Search for the cell housing the specified text and yield its (x, y) center coordinate. 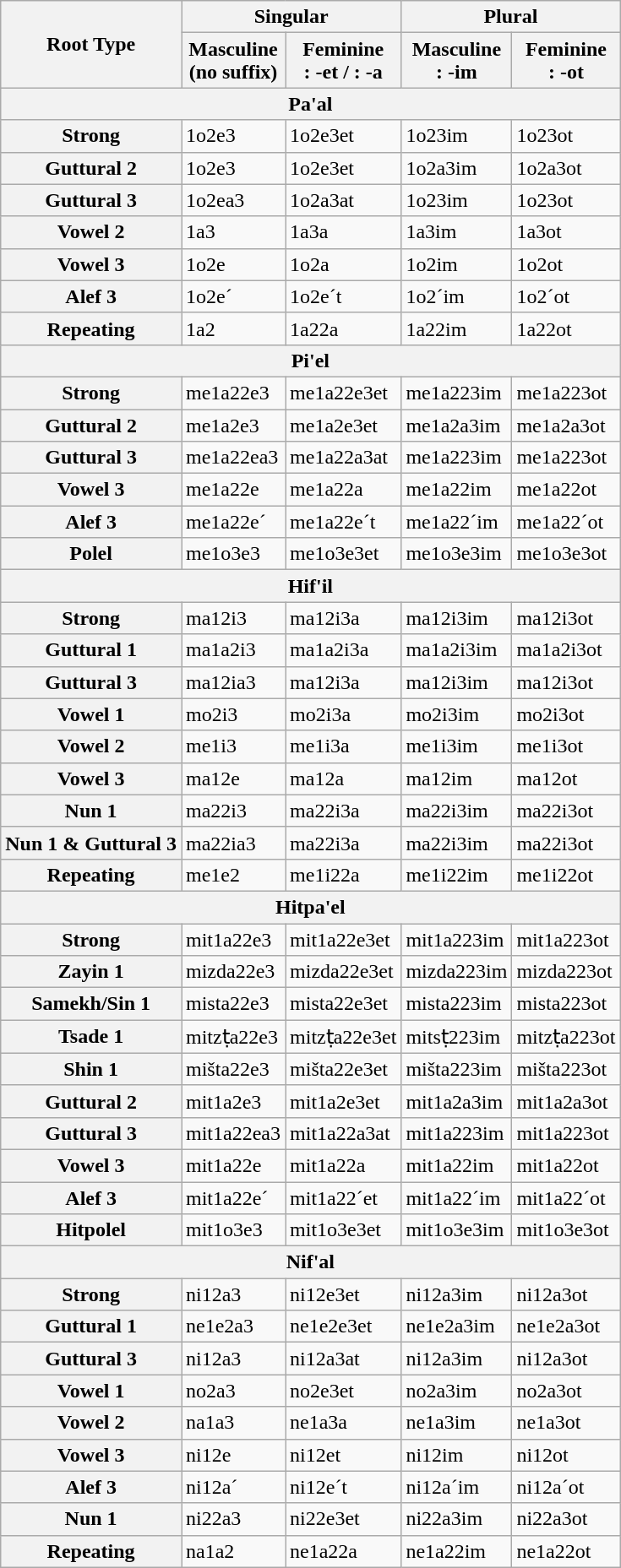
ne1e2a3 (233, 1327)
ma12ia3 (233, 682)
ne1a22ot (566, 1551)
1a3ot (566, 232)
1o2im (456, 264)
Feminine : -et / : -a (343, 61)
Samekh/Sin 1 (91, 1004)
mit1o3e3ot (566, 1230)
Zayin 1 (91, 972)
me1i22im (456, 875)
Masculine : -im (456, 61)
mit1o3e3 (233, 1230)
mit1a22´et (343, 1198)
me1a22e´ (233, 522)
ni22e3et (343, 1519)
mizda22e3 (233, 972)
Hitpa'el (311, 907)
mista223ot (566, 1004)
Masculine(no suffix) (233, 61)
me1a22e3 (233, 393)
mista22e3 (233, 1004)
mit1a22im (456, 1165)
me1a22a (343, 490)
mit1a22ot (566, 1165)
ma12i3 (233, 618)
me1i3ot (566, 746)
ni22a3ot (566, 1519)
ma12a (343, 779)
mo2i3im (456, 714)
ne1e2a3ot (566, 1327)
me1a22´ot (566, 522)
ni22a3im (456, 1519)
mit1o3e3et (343, 1230)
me1a2a3im (456, 425)
me1a22e3et (343, 393)
ma22i3 (233, 811)
me1i3a (343, 746)
1a22im (456, 328)
mista22e3et (343, 1004)
Pi'el (311, 361)
ne1a3ot (566, 1423)
ni12a´ (233, 1487)
mit1a22e3et (343, 940)
mišta223ot (566, 1069)
me1o3e3et (343, 554)
1o2e´t (343, 296)
mit1a22e (233, 1165)
me1i22a (343, 875)
me1e2 (233, 875)
mit1a22e´ (233, 1198)
ni22a3 (233, 1519)
mišta22e3 (233, 1069)
ni12e´t (343, 1487)
no2a3ot (566, 1391)
ne1e2a3im (456, 1327)
mišta223im (456, 1069)
mitzṭa22e3 (233, 1037)
me1a2e3 (233, 425)
mit1a22a (343, 1165)
ma1a2i3a (343, 650)
1a2 (233, 328)
mit1a2a3im (456, 1101)
Hif'il (311, 586)
mitzṭa22e3et (343, 1037)
mizda223ot (566, 972)
me1i22ot (566, 875)
me1o3e3im (456, 554)
Hitpolel (91, 1230)
ni12a3at (343, 1359)
me1a22ea3 (233, 458)
mo2i3ot (566, 714)
1o2´ot (566, 296)
mitsṭ223im (456, 1037)
me1a22´im (456, 522)
Pa'al (311, 104)
me1a2e3et (343, 425)
1o2ot (566, 264)
ma1a2i3im (456, 650)
1a3a (343, 232)
me1i3 (233, 746)
mitzṭa223ot (566, 1037)
ne1a3a (343, 1423)
no2a3im (456, 1391)
mit1a2e3et (343, 1101)
1a22ot (566, 328)
me1a22e´t (343, 522)
1o2a3at (343, 200)
ne1a22im (456, 1551)
mit1a22´ot (566, 1198)
me1a22ot (566, 490)
me1a22e (233, 490)
ne1e2e3et (343, 1327)
me1o3e3 (233, 554)
Root Type (91, 44)
mit1o3e3im (456, 1230)
ma1a2i3ot (566, 650)
1o2a (343, 264)
1o2´im (456, 296)
ma22ia3 (233, 843)
ni12ot (566, 1455)
1o2ea3 (233, 200)
1o2e´ (233, 296)
ma1a2i3 (233, 650)
mit1a22ea3 (233, 1133)
me1a22a3at (343, 458)
mit1a22´im (456, 1198)
mišta22e3et (343, 1069)
na1a3 (233, 1423)
Polel (91, 554)
ni12et (343, 1455)
mizda223im (456, 972)
ni12e3et (343, 1294)
mo2i3a (343, 714)
ma12ot (566, 779)
mo2i3 (233, 714)
mit1a22e3 (233, 940)
ni12a´ot (566, 1487)
1a3im (456, 232)
na1a2 (233, 1551)
mit1a2a3ot (566, 1101)
me1a22im (456, 490)
me1i3im (456, 746)
mizda22e3et (343, 972)
ma12im (456, 779)
mista223im (456, 1004)
ne1a22a (343, 1551)
ni12e (233, 1455)
ma12e (233, 779)
1a3 (233, 232)
mit1a22a3at (343, 1133)
1o2e (233, 264)
1o2a3im (456, 168)
ni12a´im (456, 1487)
ne1a3im (456, 1423)
Tsade 1 (91, 1037)
1a22a (343, 328)
no2e3et (343, 1391)
me1a2a3ot (566, 425)
1o2a3ot (566, 168)
Shin 1 (91, 1069)
Nun 1 & Guttural 3 (91, 843)
Plural (510, 17)
Feminine : -ot (566, 61)
Nif'al (311, 1262)
no2a3 (233, 1391)
mit1a2e3 (233, 1101)
Singular (291, 17)
me1o3e3ot (566, 554)
ni12im (456, 1455)
